Search for the cell housing the specified text and yield its [x, y] center coordinate. 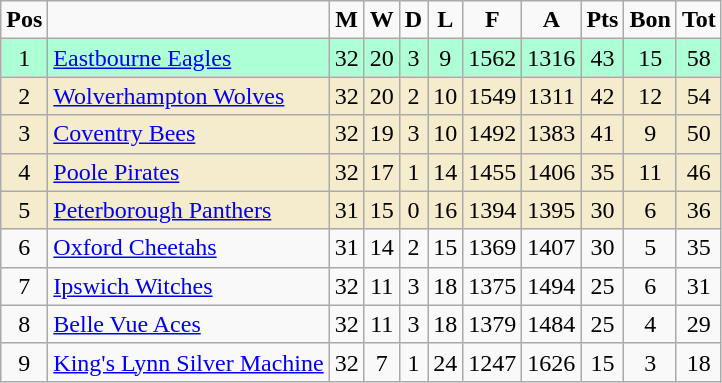
1406 [552, 172]
1383 [552, 134]
M [346, 20]
8 [24, 324]
43 [602, 58]
58 [698, 58]
Wolverhampton Wolves [188, 96]
Eastbourne Eagles [188, 58]
1379 [492, 324]
1626 [552, 362]
F [492, 20]
41 [602, 134]
50 [698, 134]
0 [413, 210]
17 [382, 172]
Pos [24, 20]
Poole Pirates [188, 172]
W [382, 20]
Belle Vue Aces [188, 324]
Coventry Bees [188, 134]
16 [446, 210]
12 [650, 96]
1549 [492, 96]
42 [602, 96]
D [413, 20]
King's Lynn Silver Machine [188, 362]
Tot [698, 20]
1492 [492, 134]
L [446, 20]
Bon [650, 20]
Ipswich Witches [188, 286]
1369 [492, 248]
1455 [492, 172]
1562 [492, 58]
46 [698, 172]
1407 [552, 248]
1375 [492, 286]
1494 [552, 286]
24 [446, 362]
1394 [492, 210]
Oxford Cheetahs [188, 248]
36 [698, 210]
29 [698, 324]
19 [382, 134]
1395 [552, 210]
A [552, 20]
1484 [552, 324]
1316 [552, 58]
Pts [602, 20]
54 [698, 96]
Peterborough Panthers [188, 210]
1311 [552, 96]
1247 [492, 362]
